Find where the given text appears and provide that cell's center as [x, y] coordinate. 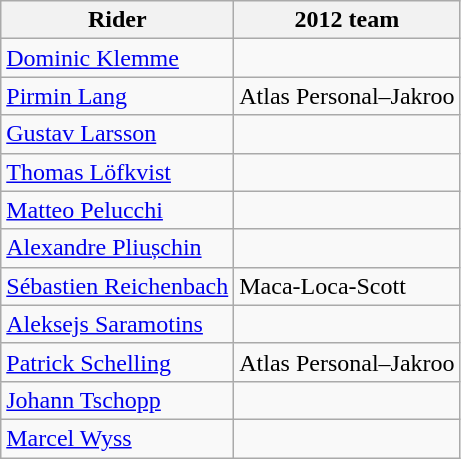
Rider [118, 20]
Patrick Schelling [118, 362]
Marcel Wyss [118, 438]
Sébastien Reichenbach [118, 286]
Matteo Pelucchi [118, 210]
Johann Tschopp [118, 400]
2012 team [347, 20]
Dominic Klemme [118, 58]
Gustav Larsson [118, 134]
Thomas Löfkvist [118, 172]
Aleksejs Saramotins [118, 324]
Maca-Loca-Scott [347, 286]
Pirmin Lang [118, 96]
Alexandre Pliușchin [118, 248]
